From the cell containing the given text, extract its center point as (x, y) coordinate. 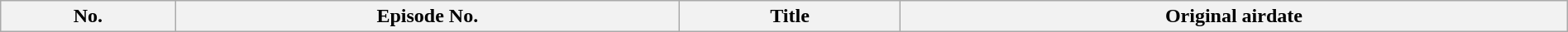
Original airdate (1234, 16)
Title (791, 16)
No. (88, 16)
Episode No. (427, 16)
